Find where the given text appears and provide that cell's center as [X, Y] coordinate. 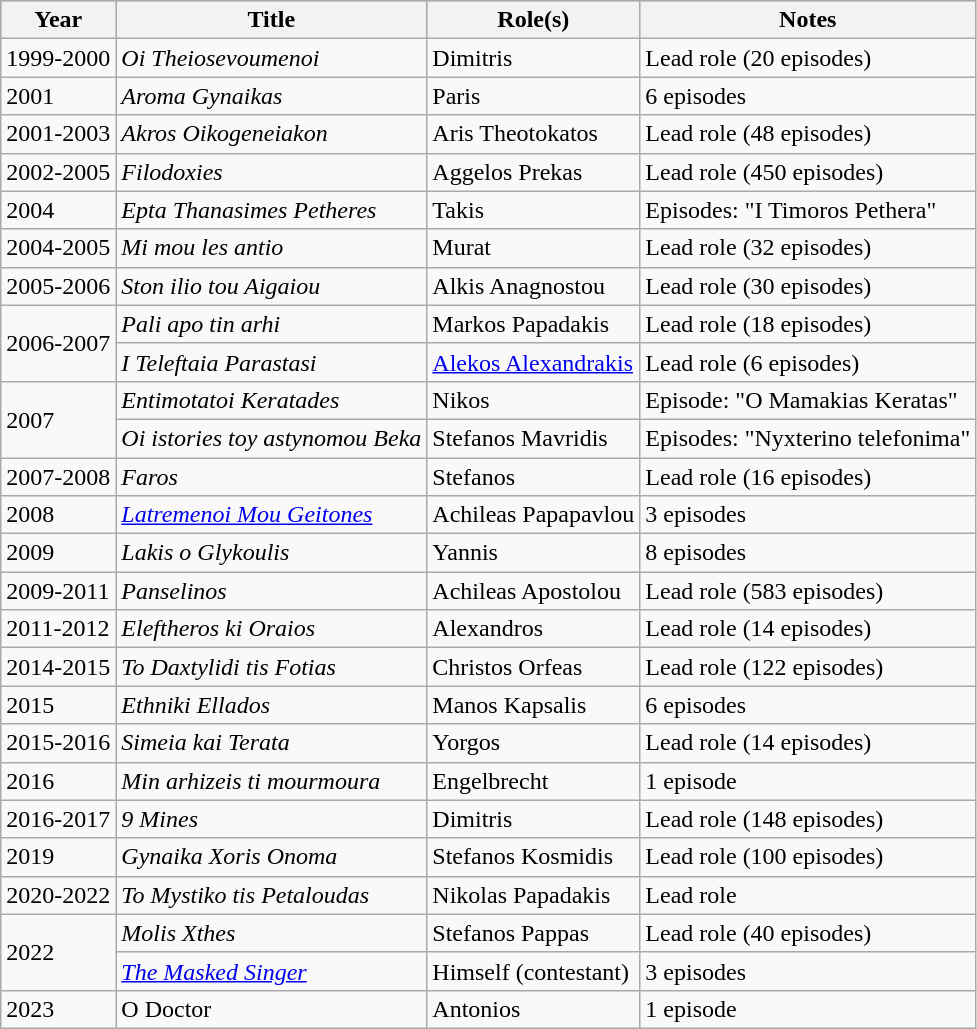
Aris Theotokatos [534, 134]
Christos Orfeas [534, 667]
Lead role (583 episodes) [808, 591]
Lead role (40 episodes) [808, 933]
Aroma Gynaikas [272, 96]
Entimotatoi Keratades [272, 400]
Mi mou les antio [272, 248]
Ston ilio tou Aigaiou [272, 286]
Lead role (148 episodes) [808, 819]
To Daxtylidi tis Fotias [272, 667]
2006-2007 [58, 343]
2014-2015 [58, 667]
2011-2012 [58, 629]
Year [58, 20]
Episode: "O Mamakias Keratas" [808, 400]
Lead role (48 episodes) [808, 134]
2004 [58, 210]
Aggelos Prekas [534, 172]
1999-2000 [58, 58]
Episodes: "I Timoros Pethera" [808, 210]
Latremenoi Mou Geitones [272, 515]
Pali apo tin arhi [272, 324]
2015-2016 [58, 743]
2004-2005 [58, 248]
2007 [58, 419]
2009 [58, 553]
Stefanos [534, 477]
2019 [58, 857]
Stefanos Kosmidis [534, 857]
2002-2005 [58, 172]
To Mystiko tis Petaloudas [272, 895]
Markos Papadakis [534, 324]
Akros Oikogeneiakon [272, 134]
9 Mines [272, 819]
2007-2008 [58, 477]
Lakis o Glykoulis [272, 553]
Simeia kai Terata [272, 743]
Murat [534, 248]
Lead role (6 episodes) [808, 362]
Notes [808, 20]
Alekos Alexandrakis [534, 362]
Filodoxies [272, 172]
Lead role (20 episodes) [808, 58]
2001 [58, 96]
2022 [58, 952]
Lead role (16 episodes) [808, 477]
2016 [58, 781]
Achileas Papapavlou [534, 515]
Himself (contestant) [534, 971]
Engelbrecht [534, 781]
The Masked Singer [272, 971]
Panselinos [272, 591]
2008 [58, 515]
Ο Doctor [272, 1009]
Nikolas Papadakis [534, 895]
Role(s) [534, 20]
2001-2003 [58, 134]
Oi istories toy astynomou Beka [272, 438]
Epta Thanasimes Petheres [272, 210]
Lead role (122 episodes) [808, 667]
Molis Xthes [272, 933]
Title [272, 20]
Lead role [808, 895]
Alexandros [534, 629]
2005-2006 [58, 286]
I Teleftaia Parastasi [272, 362]
Nikos [534, 400]
Paris [534, 96]
Lead role (100 episodes) [808, 857]
Faros [272, 477]
Lead role (32 episodes) [808, 248]
Ethniki Ellados [272, 705]
Episodes: "Nyxterino telefonima" [808, 438]
Oi Theiosevoumenoi [272, 58]
Gynaika Xoris Onoma [272, 857]
2020-2022 [58, 895]
Yorgos [534, 743]
Takis [534, 210]
Lead role (450 episodes) [808, 172]
Yannis [534, 553]
8 episodes [808, 553]
Lead role (18 episodes) [808, 324]
Lead role (30 episodes) [808, 286]
Stefanos Pappas [534, 933]
Manos Kapsalis [534, 705]
Stefanos Mavridis [534, 438]
Eleftheros ki Oraios [272, 629]
2023 [58, 1009]
2015 [58, 705]
Achileas Apostolou [534, 591]
Min arhizeis ti mourmoura [272, 781]
2009-2011 [58, 591]
2016-2017 [58, 819]
Antonios [534, 1009]
Alkis Anagnostou [534, 286]
